Search for the cell housing the specified text and yield its [X, Y] center coordinate. 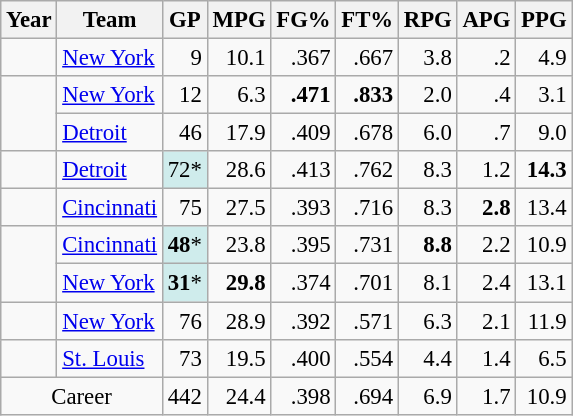
.833 [368, 95]
9 [184, 58]
.392 [304, 321]
1.7 [486, 396]
2.0 [428, 95]
14.3 [544, 170]
.678 [368, 133]
13.1 [544, 283]
.2 [486, 58]
GP [184, 20]
PPG [544, 20]
4.9 [544, 58]
13.4 [544, 208]
17.9 [239, 133]
12 [184, 95]
1.2 [486, 170]
FG% [304, 20]
46 [184, 133]
.694 [368, 396]
.4 [486, 95]
.393 [304, 208]
.367 [304, 58]
6.9 [428, 396]
.400 [304, 358]
3.1 [544, 95]
8.1 [428, 283]
.7 [486, 133]
Career [82, 396]
73 [184, 358]
.374 [304, 283]
.731 [368, 245]
APG [486, 20]
24.4 [239, 396]
2.8 [486, 208]
29.8 [239, 283]
1.4 [486, 358]
St. Louis [110, 358]
72* [184, 170]
28.6 [239, 170]
.409 [304, 133]
.471 [304, 95]
6.5 [544, 358]
28.9 [239, 321]
9.0 [544, 133]
48* [184, 245]
.762 [368, 170]
.413 [304, 170]
MPG [239, 20]
.701 [368, 283]
.554 [368, 358]
.667 [368, 58]
442 [184, 396]
75 [184, 208]
Team [110, 20]
31* [184, 283]
2.4 [486, 283]
.398 [304, 396]
19.5 [239, 358]
RPG [428, 20]
2.1 [486, 321]
27.5 [239, 208]
76 [184, 321]
23.8 [239, 245]
.571 [368, 321]
.716 [368, 208]
8.8 [428, 245]
Year [29, 20]
FT% [368, 20]
11.9 [544, 321]
4.4 [428, 358]
10.1 [239, 58]
2.2 [486, 245]
6.0 [428, 133]
3.8 [428, 58]
.395 [304, 245]
